Locate the cell with the specified text and output its (X, Y) center coordinate. 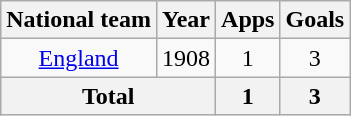
England (79, 58)
1908 (186, 58)
Year (186, 20)
Goals (315, 20)
National team (79, 20)
Apps (248, 20)
Total (108, 96)
